Provide the (X, Y) coordinate of the cell's center where the given text is located.  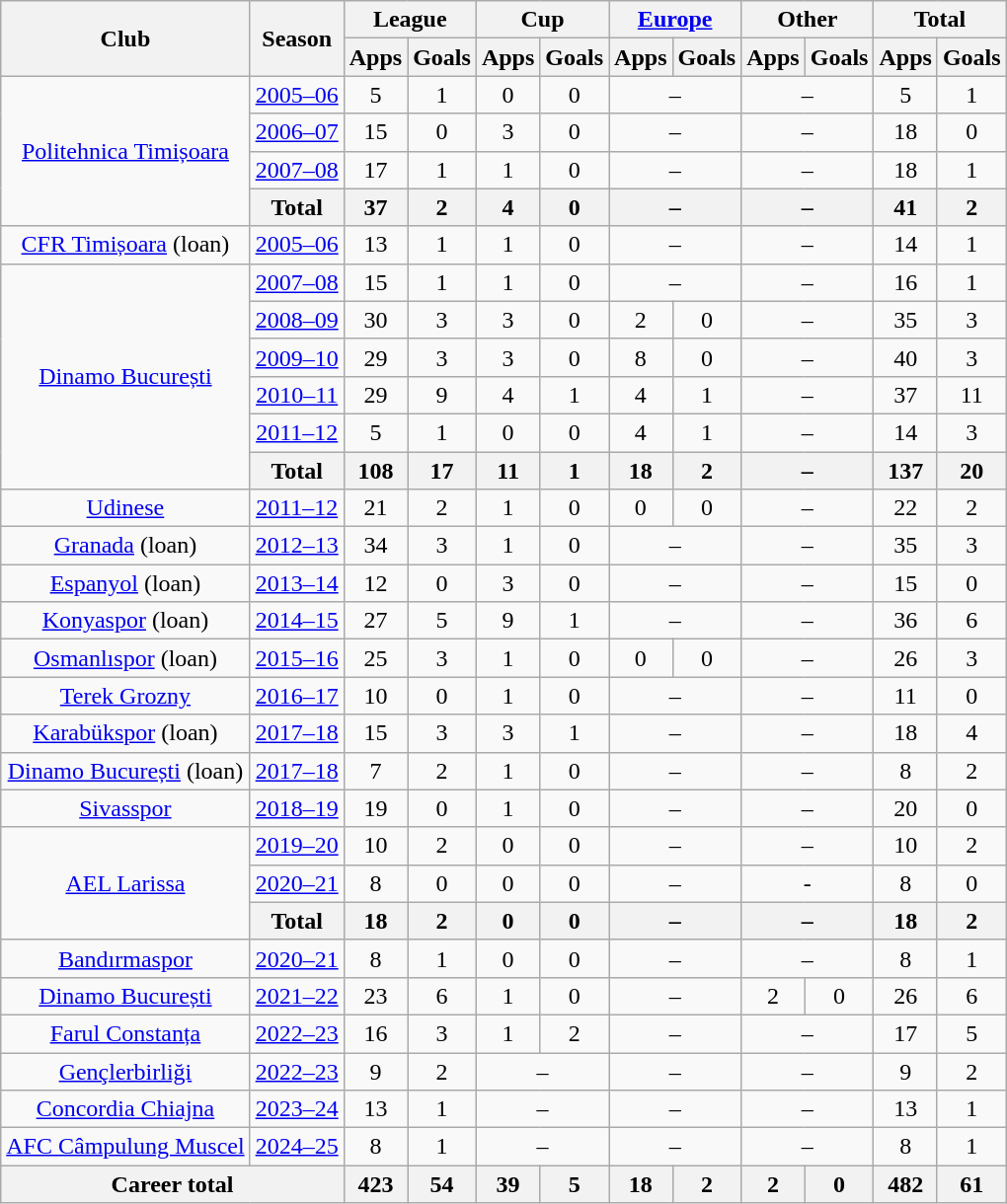
Udinese (125, 508)
2016–17 (296, 696)
Concordia Chiajna (125, 1109)
CFR Timișoara (loan) (125, 245)
2019–20 (296, 846)
34 (375, 546)
2010–11 (296, 395)
2018–19 (296, 808)
Konyaspor (loan) (125, 621)
Granada (loan) (125, 546)
2014–15 (296, 621)
2024–25 (296, 1147)
423 (375, 1184)
21 (375, 508)
2012–13 (296, 546)
AEL Larissa (125, 883)
36 (905, 621)
Politehnica Timișoara (125, 151)
Season (296, 38)
39 (507, 1184)
Osmanlıspor (loan) (125, 658)
League (410, 20)
2015–16 (296, 658)
108 (375, 471)
27 (375, 621)
2013–14 (296, 583)
Terek Grozny (125, 696)
Other (808, 20)
25 (375, 658)
Sivasspor (125, 808)
Karabükspor (loan) (125, 733)
Cup (542, 20)
2009–10 (296, 357)
AFC Câmpulung Muscel (125, 1147)
2008–09 (296, 320)
2023–24 (296, 1109)
Dinamo București (loan) (125, 771)
Farul Constanța (125, 1033)
Club (125, 38)
23 (375, 996)
- (808, 883)
41 (905, 207)
Bandırmaspor (125, 958)
137 (905, 471)
54 (442, 1184)
Career total (172, 1184)
7 (375, 771)
Gençlerbirliği (125, 1071)
40 (905, 357)
2021–22 (296, 996)
30 (375, 320)
12 (375, 583)
19 (375, 808)
61 (971, 1184)
Europe (675, 20)
Espanyol (loan) (125, 583)
482 (905, 1184)
2006–07 (296, 132)
22 (905, 508)
